Return (X, Y) of the center of cell containing provided text 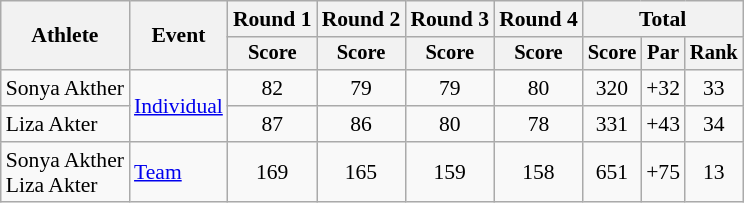
Sonya Akther (65, 88)
165 (362, 172)
Event (178, 36)
Total (663, 19)
78 (538, 124)
Round 3 (450, 19)
Individual (178, 106)
158 (538, 172)
+43 (663, 124)
Round 4 (538, 19)
+32 (663, 88)
86 (362, 124)
Round 2 (362, 19)
13 (714, 172)
Rank (714, 54)
320 (612, 88)
331 (612, 124)
651 (612, 172)
Par (663, 54)
Athlete (65, 36)
Team (178, 172)
Sonya AktherLiza Akter (65, 172)
82 (272, 88)
34 (714, 124)
+75 (663, 172)
87 (272, 124)
169 (272, 172)
33 (714, 88)
Liza Akter (65, 124)
Round 1 (272, 19)
159 (450, 172)
